Identify which cell holds the provided text, then report its [x, y] central coordinate. 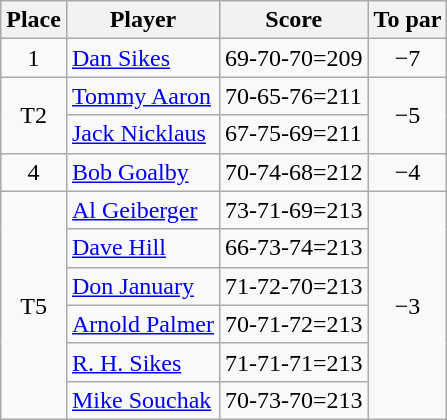
Tommy Aaron [142, 96]
70-73-70=213 [294, 400]
70-74-68=212 [294, 172]
4 [34, 172]
Al Geiberger [142, 210]
67-75-69=211 [294, 134]
Bob Goalby [142, 172]
−7 [408, 58]
To par [408, 20]
70-65-76=211 [294, 96]
73-71-69=213 [294, 210]
Don January [142, 286]
1 [34, 58]
Place [34, 20]
R. H. Sikes [142, 362]
−5 [408, 115]
71-71-71=213 [294, 362]
Jack Nicklaus [142, 134]
−3 [408, 305]
Score [294, 20]
Dave Hill [142, 248]
Player [142, 20]
−4 [408, 172]
T2 [34, 115]
Arnold Palmer [142, 324]
T5 [34, 305]
70-71-72=213 [294, 324]
69-70-70=209 [294, 58]
66-73-74=213 [294, 248]
Mike Souchak [142, 400]
71-72-70=213 [294, 286]
Dan Sikes [142, 58]
